Identify which cell holds the provided text, then report its (X, Y) central coordinate. 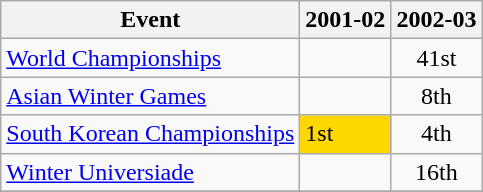
Event (150, 20)
1st (346, 134)
8th (436, 96)
World Championships (150, 58)
Asian Winter Games (150, 96)
South Korean Championships (150, 134)
16th (436, 172)
41st (436, 58)
2001-02 (346, 20)
2002-03 (436, 20)
4th (436, 134)
Winter Universiade (150, 172)
